Find where the given text appears and provide that cell's center as [X, Y] coordinate. 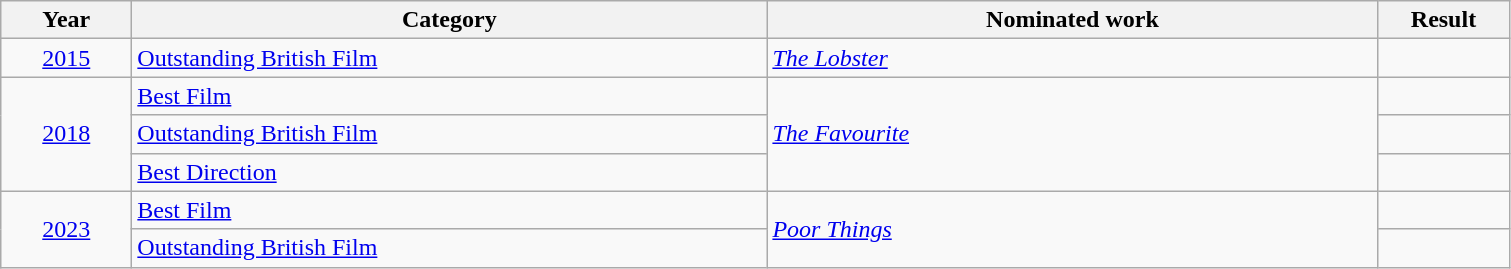
The Favourite [1072, 134]
Best Direction [450, 172]
Poor Things [1072, 229]
Result [1444, 20]
Category [450, 20]
2018 [66, 134]
2015 [66, 58]
The Lobster [1072, 58]
Year [66, 20]
2023 [66, 229]
Nominated work [1072, 20]
